Determine the [X, Y] coordinate at the center of the cell enclosing the given text.  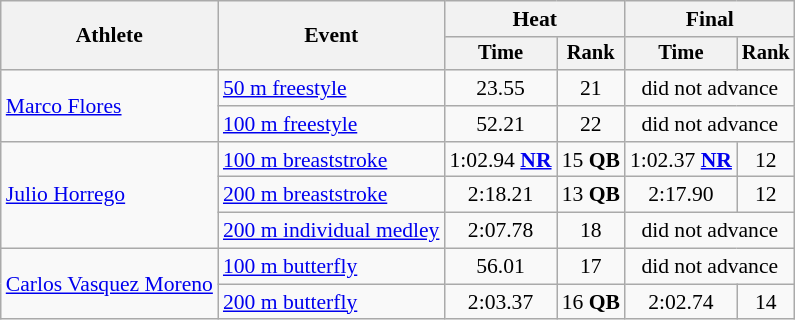
16 QB [591, 302]
Marco Flores [110, 106]
21 [591, 88]
200 m individual medley [332, 231]
2:03.37 [500, 302]
15 QB [591, 160]
23.55 [500, 88]
200 m butterfly [332, 302]
Heat [534, 19]
22 [591, 124]
17 [591, 267]
Carlos Vasquez Moreno [110, 284]
100 m butterfly [332, 267]
100 m freestyle [332, 124]
14 [766, 302]
56.01 [500, 267]
2:17.90 [681, 195]
100 m breaststroke [332, 160]
2:07.78 [500, 231]
1:02.37 NR [681, 160]
200 m breaststroke [332, 195]
1:02.94 NR [500, 160]
52.21 [500, 124]
18 [591, 231]
13 QB [591, 195]
Athlete [110, 36]
Final [710, 19]
2:18.21 [500, 195]
Event [332, 36]
50 m freestyle [332, 88]
2:02.74 [681, 302]
Julio Horrego [110, 196]
